For the text-containing cell, return its midpoint in (X, Y) coordinate format. 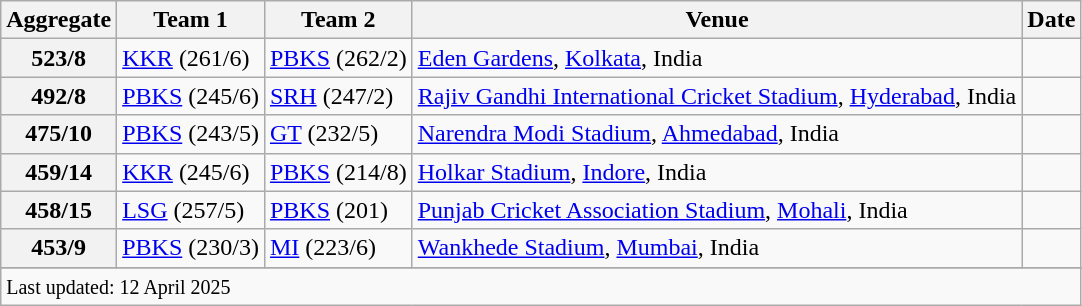
Team 2 (338, 20)
Rajiv Gandhi International Cricket Stadium, Hyderabad, India (717, 96)
Aggregate (59, 20)
PBKS (214/8) (338, 172)
GT (232/5) (338, 134)
PBKS (262/2) (338, 58)
Eden Gardens, Kolkata, India (717, 58)
458/15 (59, 210)
Last updated: 12 April 2025 (541, 286)
PBKS (245/6) (191, 96)
523/8 (59, 58)
Date (1052, 20)
Team 1 (191, 20)
KKR (261/6) (191, 58)
Punjab Cricket Association Stadium, Mohali, India (717, 210)
453/9 (59, 248)
Holkar Stadium, Indore, India (717, 172)
Venue (717, 20)
MI (223/6) (338, 248)
LSG (257/5) (191, 210)
475/10 (59, 134)
459/14 (59, 172)
PBKS (230/3) (191, 248)
Narendra Modi Stadium, Ahmedabad, India (717, 134)
PBKS (201) (338, 210)
SRH (247/2) (338, 96)
PBKS (243/5) (191, 134)
Wankhede Stadium, Mumbai, India (717, 248)
492/8 (59, 96)
KKR (245/6) (191, 172)
